Capture the cell that displays the provided text and extract its (x, y) central coordinate. 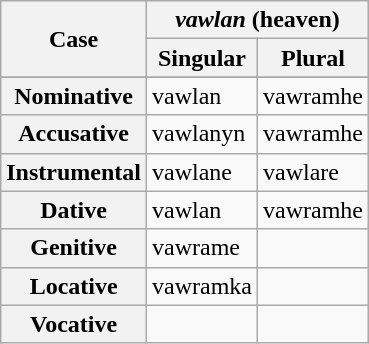
Vocative (74, 324)
vawlan (heaven) (257, 20)
vawlane (202, 172)
Genitive (74, 248)
vawramka (202, 286)
Case (74, 39)
Locative (74, 286)
vawlare (314, 172)
Instrumental (74, 172)
vawlanyn (202, 134)
Singular (202, 58)
Plural (314, 58)
vawrame (202, 248)
Dative (74, 210)
Nominative (74, 96)
Accusative (74, 134)
